Capture the cell that displays the provided text and extract its [x, y] central coordinate. 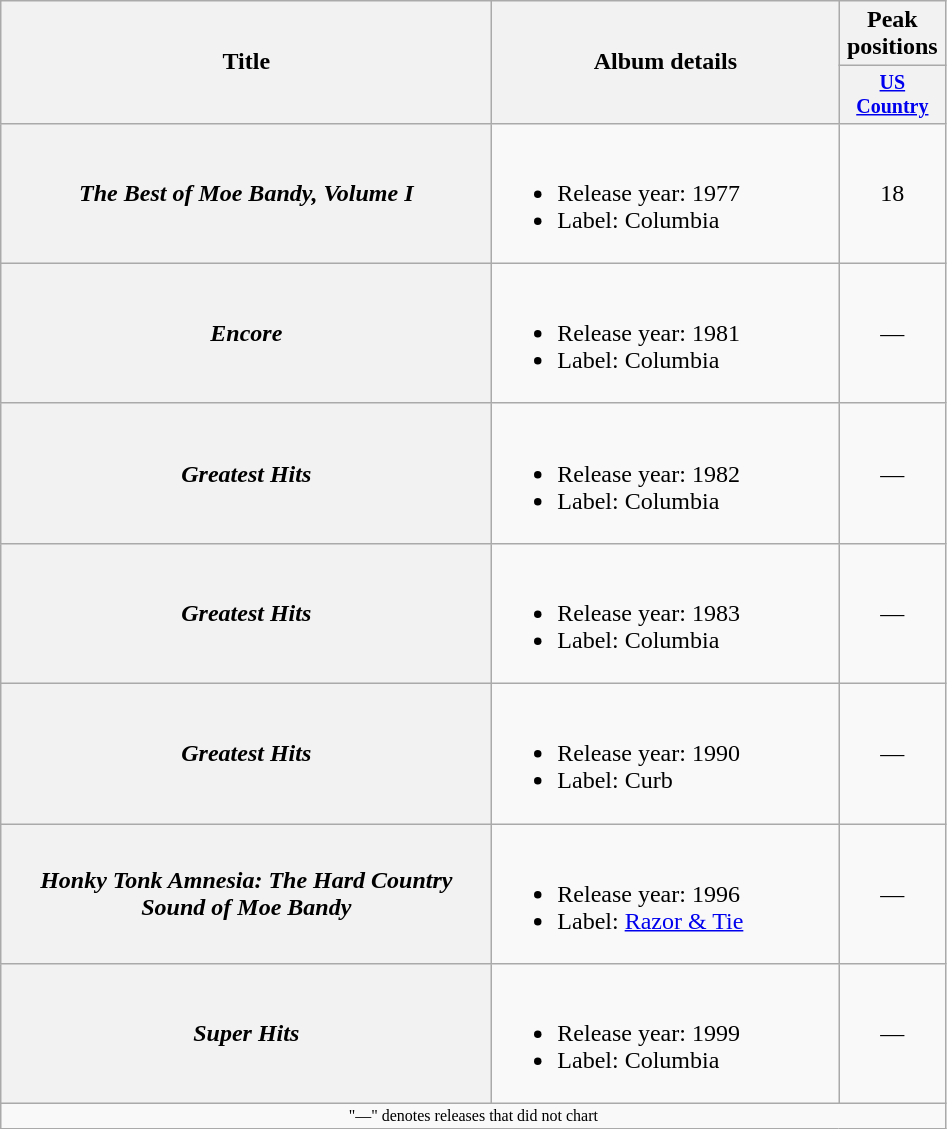
Encore [246, 333]
18 [892, 193]
Release year: 1996Label: Razor & Tie [666, 894]
Title [246, 62]
Release year: 1982Label: Columbia [666, 473]
Release year: 1981Label: Columbia [666, 333]
Release year: 1999Label: Columbia [666, 1034]
"—" denotes releases that did not chart [474, 1116]
Peak positions [892, 34]
The Best of Moe Bandy, Volume I [246, 193]
Super Hits [246, 1034]
Honky Tonk Amnesia: The Hard Country Sound of Moe Bandy [246, 894]
Release year: 1990Label: Curb [666, 754]
Release year: 1977Label: Columbia [666, 193]
Album details [666, 62]
Release year: 1983Label: Columbia [666, 613]
US Country [892, 94]
